Find where the given text appears and provide that cell's center as [x, y] coordinate. 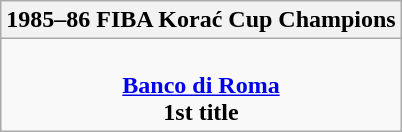
Banco di Roma 1st title [201, 85]
1985–86 FIBA Korać Cup Champions [201, 20]
